Return the [X, Y] coordinate for the center point of the cell that contains the specified text.  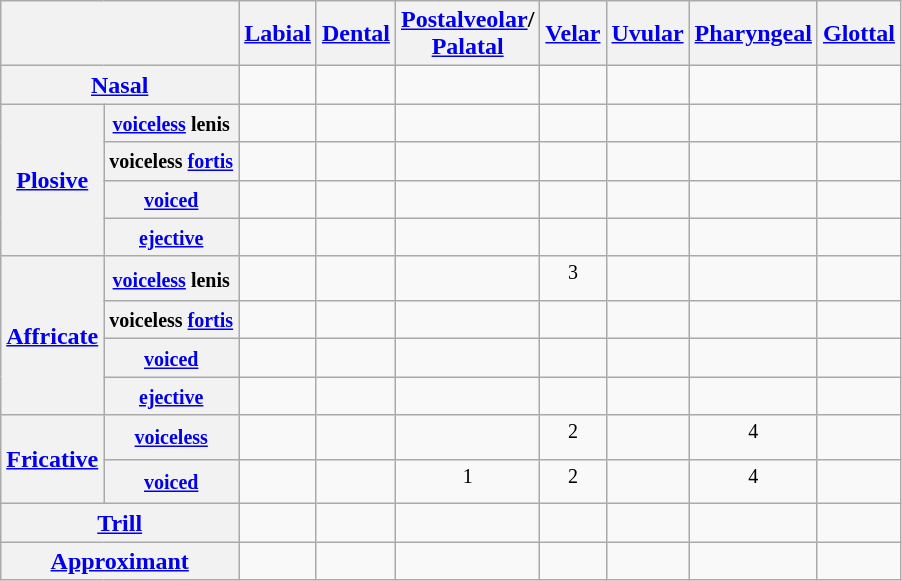
1 [467, 482]
Affricate [52, 336]
Pharyngeal [753, 34]
Uvular [648, 34]
Postalveolar/Palatal [467, 34]
voiceless [172, 438]
Plosive [52, 180]
3 [573, 278]
Fricative [52, 460]
Glottal [858, 34]
Labial [278, 34]
Velar [573, 34]
Nasal [120, 85]
Dental [356, 34]
Trill [120, 523]
Approximant [120, 561]
